Extract the [X, Y] coordinate from the center of the cell holding the provided text.  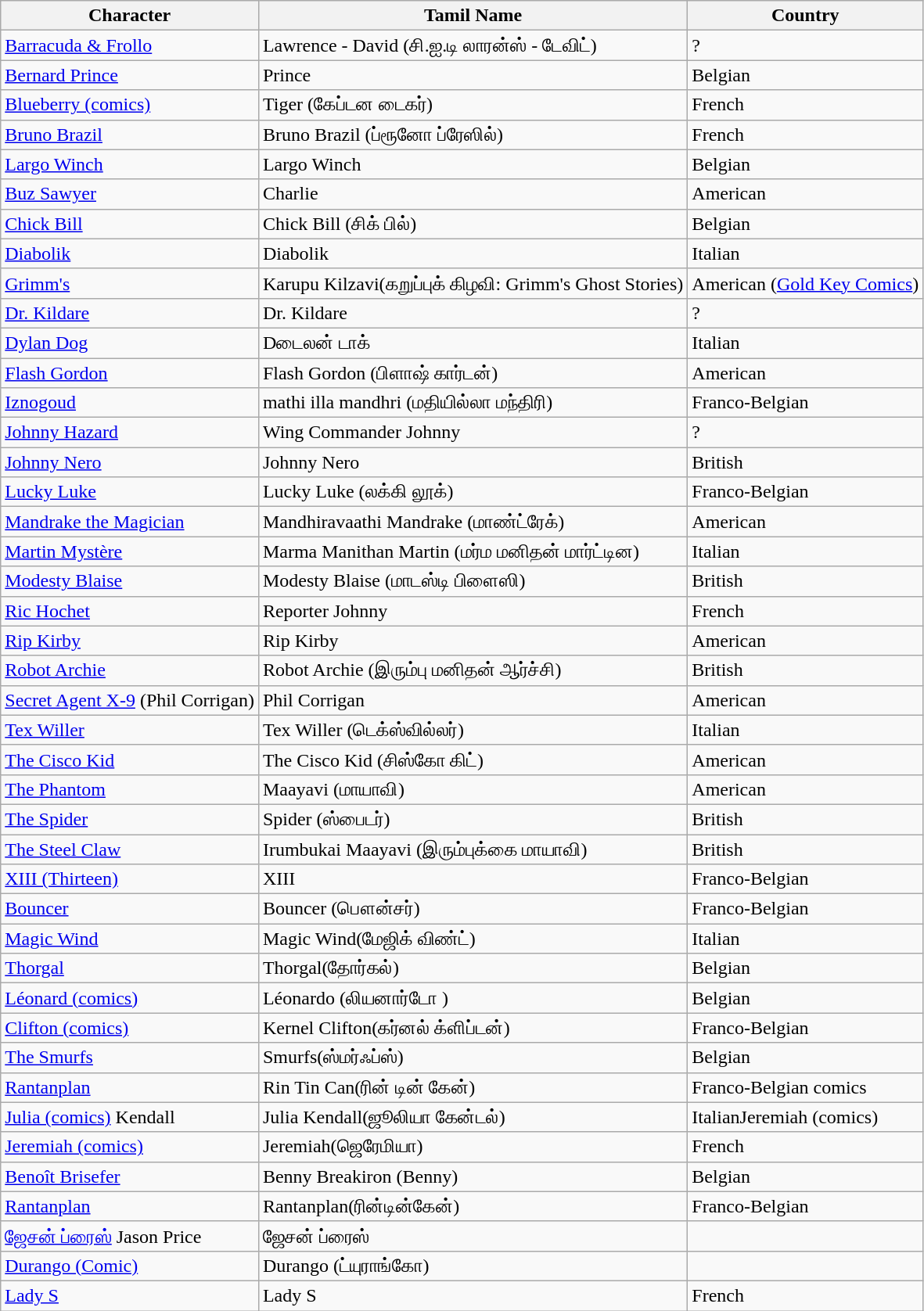
XIII [473, 879]
The Phantom [130, 789]
Flash Gordon [130, 373]
Prince [473, 75]
Thorgal [130, 968]
Robot Archie [130, 670]
Dylan Dog [130, 343]
The Cisco Kid (சிஸ்கோ கிட்) [473, 760]
Bruno Brazil [130, 135]
Thorgal(தோர்கல்) [473, 968]
ஜேசன் ப்ரைஸ் [473, 1236]
Spider (ஸ்பைடர்) [473, 819]
Lucky Luke [130, 492]
Mandrake the Magician [130, 522]
Benny Breakiron (Benny) [473, 1176]
Tex Willer [130, 730]
Rantanplan(ரின்டின்கேன்) [473, 1206]
ஜேசன் ப்ரைஸ் Jason Price [130, 1236]
Benoît Brisefer [130, 1176]
Barracuda & Frollo [130, 45]
Grimm's [130, 283]
Reporter Johnny [473, 611]
Character [130, 16]
XIII (Thirteen) [130, 879]
Blueberry (comics) [130, 105]
Irumbukai Maayavi (இரும்புக்கை மாயாவி) [473, 849]
Buz Sawyer [130, 194]
Karupu Kilzavi(கறுப்புக் கிழவி: Grimm's Ghost Stories) [473, 283]
Country [806, 16]
Dடைலன் டாக் [473, 343]
Secret Agent X-9 (Phil Corrigan) [130, 700]
Magic Wind(மேஜிக் விண்ட்) [473, 939]
Marma Manithan Martin (மர்ம மனிதன் மார்ட்டின) [473, 551]
The Cisco Kid [130, 760]
Ric Hochet [130, 611]
Modesty Blaise [130, 581]
ItalianJeremiah (comics) [806, 1117]
Tamil Name [473, 16]
American (Gold Key Comics) [806, 283]
Lucky Luke (லக்கி லூக்) [473, 492]
Robot Archie (இரும்பு மனிதன் ஆர்ச்சி) [473, 670]
Chick Bill [130, 224]
Phil Corrigan [473, 700]
Julia (comics) Kendall [130, 1117]
Flash Gordon (பிளாஷ் கார்டன்) [473, 373]
Tiger (கேப்டன டைகர்) [473, 105]
Johnny Hazard [130, 433]
Charlie [473, 194]
Jeremiah(ஜெரேமியா) [473, 1147]
The Steel Claw [130, 849]
Iznogoud [130, 403]
Franco-Belgian comics [806, 1087]
The Spider [130, 819]
Chick Bill (சிக் பில்) [473, 224]
Durango (Comic) [130, 1266]
Clifton (comics) [130, 1028]
Lawrence - David (சி.ஐ.டி லாரன்ஸ் - டேவிட்) [473, 45]
Julia Kendall(ஜூலியா கேன்டல்) [473, 1117]
Bouncer (பௌன்சர்) [473, 909]
Magic Wind [130, 939]
Tex Willer (டெக்ஸ்வில்லர்) [473, 730]
Wing Commander Johnny [473, 433]
Bouncer [130, 909]
Durango (ட்யுராங்கோ) [473, 1266]
Bernard Prince [130, 75]
Jeremiah (comics) [130, 1147]
Léonard (comics) [130, 998]
Bruno Brazil (ப்ரூனோ ப்ரேஸில்) [473, 135]
The Smurfs [130, 1058]
Maayavi (மாயாவி) [473, 789]
Modesty Blaise (மாடஸ்டி பிளைஸி) [473, 581]
Smurfs(ஸ்மர்ஃப்ஸ்) [473, 1058]
Martin Mystère [130, 551]
Mandhiravaathi Mandrake (மாண்ட்ரேக்) [473, 522]
Léonardo (லியனார்டோ ) [473, 998]
Kernel Clifton(கர்னல் க்ளிப்டன்) [473, 1028]
Rin Tin Can(ரின் டின் கேன்) [473, 1087]
mathi illa mandhri (மதியில்லா மந்திரி) [473, 403]
